Extract the [x, y] coordinate from the center of the cell holding the provided text.  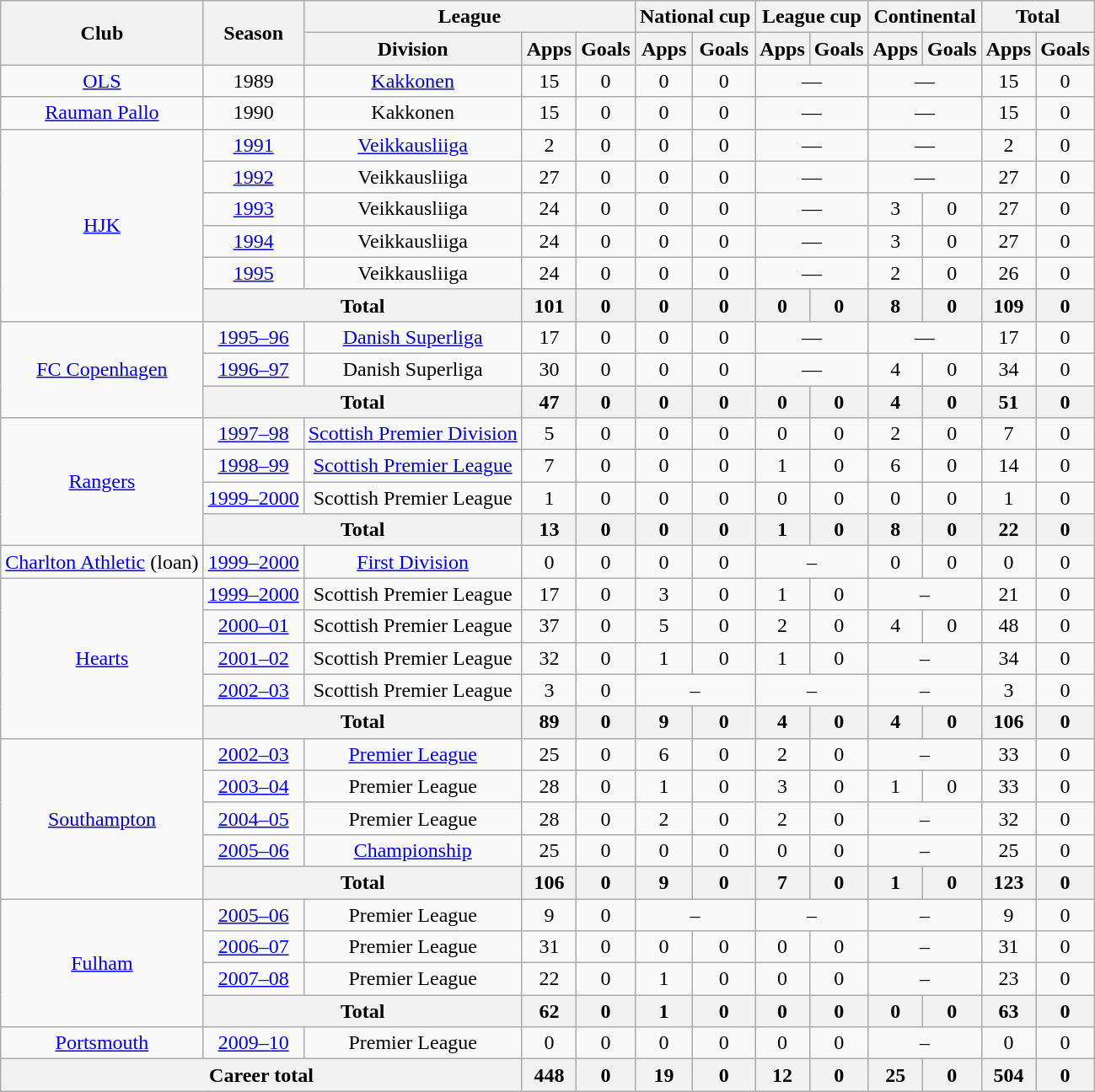
2007–08 [253, 979]
Division [413, 49]
89 [549, 722]
Continental [925, 17]
63 [1008, 1011]
123 [1008, 882]
448 [549, 1075]
Career total [261, 1075]
Southampton [102, 818]
1997–98 [253, 434]
National cup [695, 17]
HJK [102, 225]
19 [663, 1075]
101 [549, 305]
62 [549, 1011]
FC Copenhagen [102, 369]
Season [253, 33]
Rangers [102, 482]
109 [1008, 305]
1996–97 [253, 369]
23 [1008, 979]
1992 [253, 177]
2006–07 [253, 947]
1994 [253, 241]
1998–99 [253, 466]
14 [1008, 466]
2004–05 [253, 818]
Scottish Premier Division [413, 434]
2000–01 [253, 626]
37 [549, 626]
Rauman Pallo [102, 113]
13 [549, 530]
504 [1008, 1075]
OLS [102, 81]
League [469, 17]
Charlton Athletic (loan) [102, 562]
1991 [253, 145]
2001–02 [253, 658]
1989 [253, 81]
Championship [413, 850]
2009–10 [253, 1043]
51 [1008, 402]
47 [549, 402]
Club [102, 33]
Hearts [102, 658]
1995–96 [253, 337]
21 [1008, 594]
12 [782, 1075]
1990 [253, 113]
2003–04 [253, 786]
Fulham [102, 962]
48 [1008, 626]
1995 [253, 273]
1993 [253, 209]
League cup [812, 17]
Portsmouth [102, 1043]
26 [1008, 273]
30 [549, 369]
First Division [413, 562]
